For the text-containing cell, return its midpoint in (x, y) coordinate format. 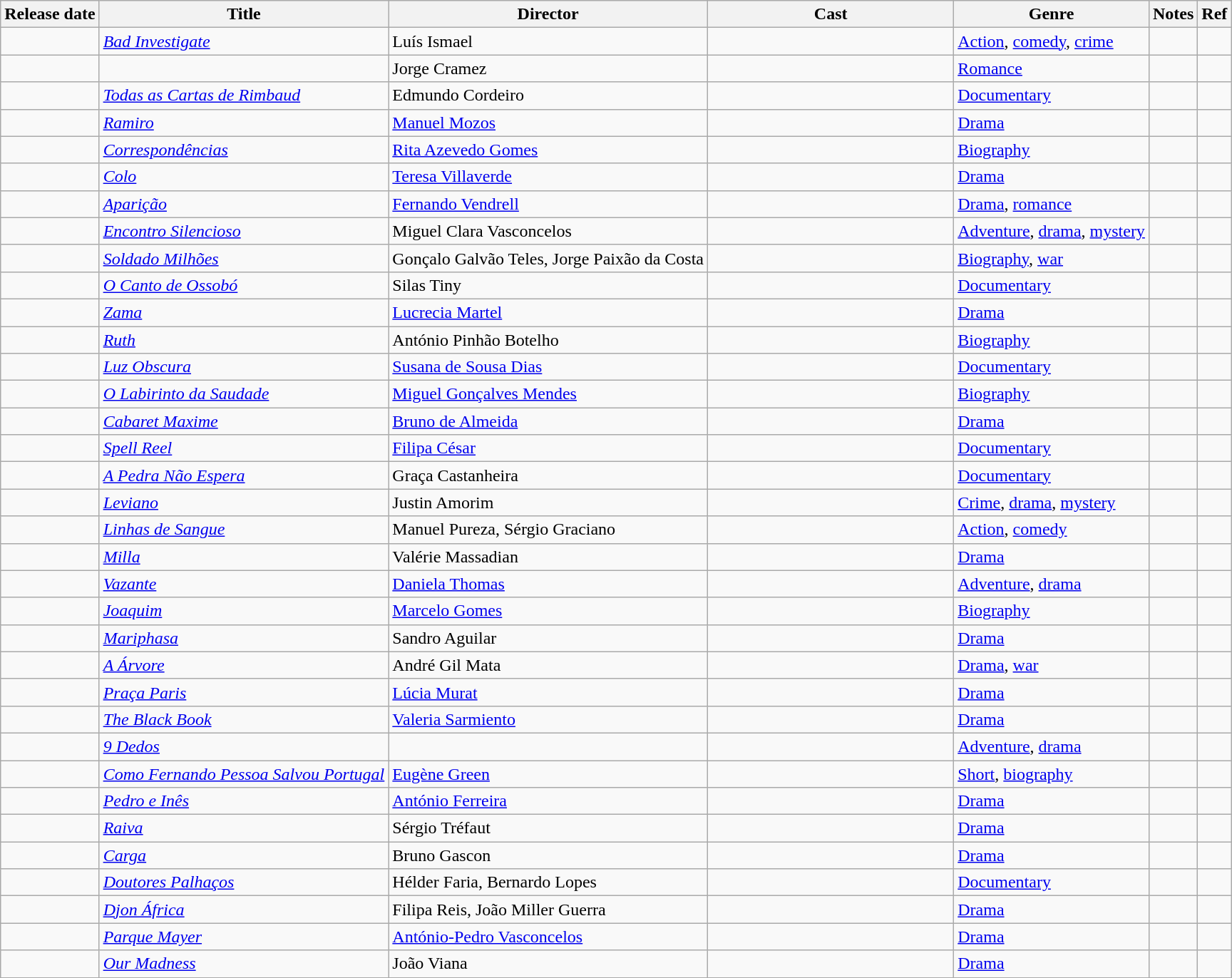
Drama, war (1052, 665)
Valérie Massadian (548, 557)
André Gil Mata (548, 665)
Como Fernando Pessoa Salvou Portugal (244, 773)
Biography, war (1052, 258)
Action, comedy (1052, 530)
Cast (831, 14)
Our Madness (244, 964)
Daniela Thomas (548, 584)
Doutores Palhaços (244, 882)
Leviano (244, 503)
Colo (244, 177)
Susana de Sousa Dias (548, 367)
Romance (1052, 68)
Milla (244, 557)
Mariphasa (244, 638)
Joaquim (244, 611)
Zama (244, 312)
Bruno Gascon (548, 855)
Drama, romance (1052, 204)
A Árvore (244, 665)
Release date (50, 14)
Raiva (244, 828)
Silas Tiny (548, 285)
Notes (1173, 14)
Lúcia Murat (548, 692)
O Labirinto da Saudade (244, 394)
Ref (1215, 14)
Parque Mayer (244, 937)
Fernando Vendrell (548, 204)
Eugène Green (548, 773)
Action, comedy, crime (1052, 41)
Edmundo Cordeiro (548, 96)
Praça Paris (244, 692)
Marcelo Gomes (548, 611)
Soldado Milhões (244, 258)
Correspondências (244, 150)
Todas as Cartas de Rimbaud (244, 96)
Manuel Mozos (548, 123)
Hélder Faria, Bernardo Lopes (548, 882)
Filipa Reis, João Miller Guerra (548, 910)
Graça Castanheira (548, 475)
Pedro e Inês (244, 801)
Bad Investigate (244, 41)
Bruno de Almeida (548, 421)
Gonçalo Galvão Teles, Jorge Paixão da Costa (548, 258)
Rita Azevedo Gomes (548, 150)
Valeria Sarmiento (548, 719)
Lucrecia Martel (548, 312)
Genre (1052, 14)
Filipa César (548, 448)
9 Dedos (244, 746)
Cabaret Maxime (244, 421)
Aparição (244, 204)
Luz Obscura (244, 367)
Sandro Aguilar (548, 638)
Luís Ismael (548, 41)
Justin Amorim (548, 503)
Vazante (244, 584)
Manuel Pureza, Sérgio Graciano (548, 530)
Carga (244, 855)
Linhas de Sangue (244, 530)
Miguel Gonçalves Mendes (548, 394)
Adventure, drama, mystery (1052, 231)
Short, biography (1052, 773)
O Canto de Ossobó (244, 285)
Encontro Silencioso (244, 231)
Ramiro (244, 123)
A Pedra Não Espera (244, 475)
Crime, drama, mystery (1052, 503)
Teresa Villaverde (548, 177)
João Viana (548, 964)
Djon África (244, 910)
Director (548, 14)
António-Pedro Vasconcelos (548, 937)
Jorge Cramez (548, 68)
Ruth (244, 340)
Spell Reel (244, 448)
The Black Book (244, 719)
Miguel Clara Vasconcelos (548, 231)
Title (244, 14)
António Pinhão Botelho (548, 340)
António Ferreira (548, 801)
Sérgio Tréfaut (548, 828)
